Pinpoint the cell where the given text exists, returning its [x, y] midpoint coordinate. 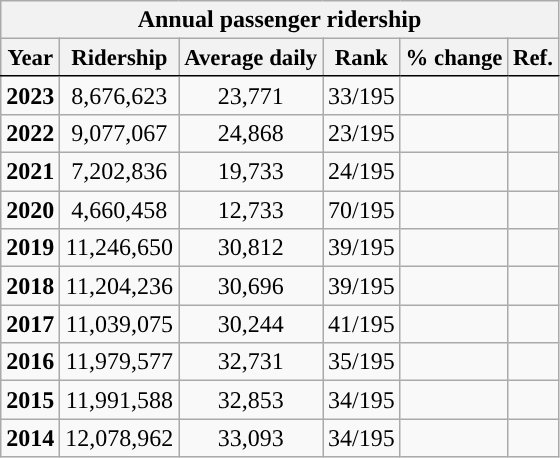
70/195 [362, 210]
4,660,458 [120, 210]
2020 [30, 210]
32,731 [251, 362]
12,078,962 [120, 438]
41/195 [362, 324]
% change [454, 58]
2014 [30, 438]
7,202,836 [120, 172]
24/195 [362, 172]
Annual passenger ridership [280, 20]
11,991,588 [120, 400]
2017 [30, 324]
35/195 [362, 362]
30,812 [251, 248]
Average daily [251, 58]
2018 [30, 286]
23,771 [251, 95]
33/195 [362, 95]
11,039,075 [120, 324]
33,093 [251, 438]
Ref. [533, 58]
11,204,236 [120, 286]
Ridership [120, 58]
24,868 [251, 133]
2016 [30, 362]
2021 [30, 172]
30,696 [251, 286]
9,077,067 [120, 133]
Year [30, 58]
11,979,577 [120, 362]
19,733 [251, 172]
2015 [30, 400]
Rank [362, 58]
2019 [30, 248]
12,733 [251, 210]
8,676,623 [120, 95]
32,853 [251, 400]
23/195 [362, 133]
2023 [30, 95]
2022 [30, 133]
30,244 [251, 324]
11,246,650 [120, 248]
